Scan for the cell matching the given text and deliver its [x, y] coordinate at center. 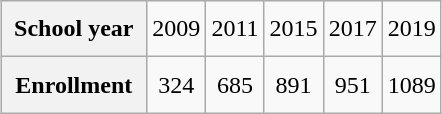
324 [176, 85]
2009 [176, 29]
School year [74, 29]
2019 [412, 29]
Enrollment [74, 85]
2017 [352, 29]
1089 [412, 85]
891 [294, 85]
2015 [294, 29]
685 [235, 85]
951 [352, 85]
2011 [235, 29]
